From the cell containing the given text, extract its center point as (X, Y) coordinate. 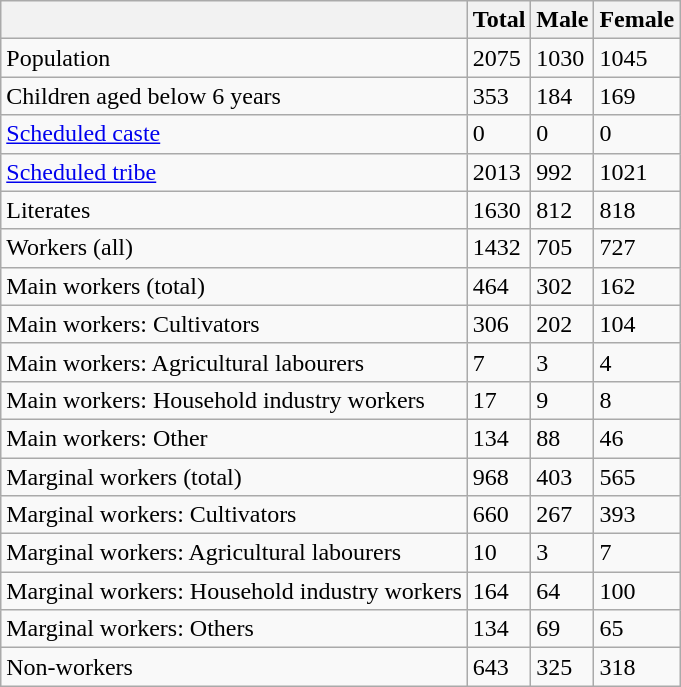
46 (637, 438)
705 (562, 248)
Scheduled caste (234, 134)
302 (562, 286)
Main workers: Other (234, 438)
325 (562, 667)
643 (499, 667)
403 (562, 477)
2075 (499, 58)
Main workers: Cultivators (234, 324)
Marginal workers: Agricultural labourers (234, 553)
164 (499, 591)
1432 (499, 248)
660 (499, 515)
Total (499, 20)
Children aged below 6 years (234, 96)
Marginal workers: Others (234, 629)
Marginal workers: Household industry workers (234, 591)
69 (562, 629)
202 (562, 324)
Marginal workers (total) (234, 477)
812 (562, 210)
Scheduled tribe (234, 172)
100 (637, 591)
88 (562, 438)
2013 (499, 172)
318 (637, 667)
Non-workers (234, 667)
464 (499, 286)
992 (562, 172)
184 (562, 96)
818 (637, 210)
565 (637, 477)
104 (637, 324)
65 (637, 629)
306 (499, 324)
8 (637, 400)
1630 (499, 210)
968 (499, 477)
9 (562, 400)
64 (562, 591)
Male (562, 20)
162 (637, 286)
Female (637, 20)
Literates (234, 210)
4 (637, 362)
727 (637, 248)
169 (637, 96)
353 (499, 96)
Main workers: Agricultural labourers (234, 362)
Marginal workers: Cultivators (234, 515)
267 (562, 515)
Workers (all) (234, 248)
1045 (637, 58)
1021 (637, 172)
Main workers: Household industry workers (234, 400)
393 (637, 515)
10 (499, 553)
Population (234, 58)
1030 (562, 58)
Main workers (total) (234, 286)
17 (499, 400)
